Capture the cell that displays the provided text and extract its (x, y) central coordinate. 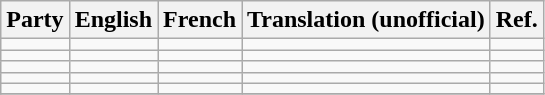
Translation (unofficial) (366, 20)
Party (35, 20)
Ref. (516, 20)
English (113, 20)
French (200, 20)
